Output the (x, y) coordinate of the center of the cell containing the given text.  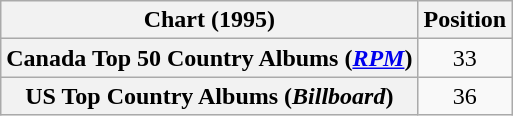
Position (465, 20)
US Top Country Albums (Billboard) (210, 96)
33 (465, 58)
Canada Top 50 Country Albums (RPM) (210, 58)
Chart (1995) (210, 20)
36 (465, 96)
